Pinpoint the cell where the given text exists, returning its [X, Y] midpoint coordinate. 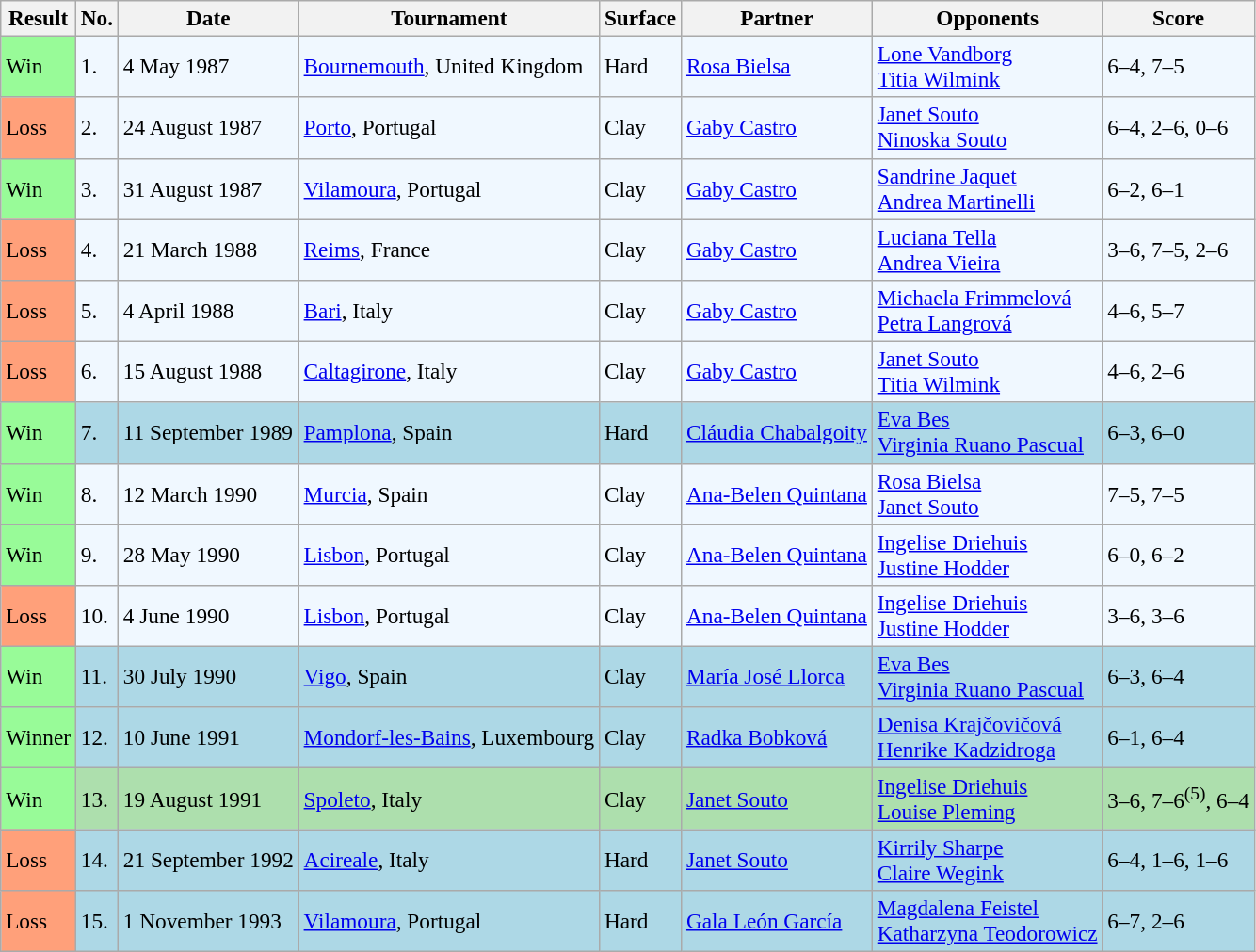
19 August 1991 [208, 799]
Lone Vandborg Titia Wilmink [987, 66]
Rosa Bielsa Janet Souto [987, 493]
21 September 1992 [208, 859]
9. [96, 554]
Partner [778, 18]
Cláudia Chabalgoity [778, 433]
10 June 1991 [208, 738]
Murcia, Spain [448, 493]
6–4, 7–5 [1179, 66]
31 August 1987 [208, 188]
Radka Bobková [778, 738]
María José Llorca [778, 676]
Surface [640, 18]
3–6, 7–6(5), 6–4 [1179, 799]
15 August 1988 [208, 371]
Michaela Frimmelová Petra Langrová [987, 311]
6–1, 6–4 [1179, 738]
Janet Souto Ninoska Souto [987, 128]
4 June 1990 [208, 616]
6–7, 2–6 [1179, 921]
15. [96, 921]
Spoleto, Italy [448, 799]
6–3, 6–0 [1179, 433]
4. [96, 249]
Sandrine Jaquet Andrea Martinelli [987, 188]
24 August 1987 [208, 128]
12. [96, 738]
2. [96, 128]
6–4, 2–6, 0–6 [1179, 128]
4–6, 5–7 [1179, 311]
12 March 1990 [208, 493]
21 March 1988 [208, 249]
Luciana Tella Andrea Vieira [987, 249]
30 July 1990 [208, 676]
6–3, 6–4 [1179, 676]
Score [1179, 18]
Vigo, Spain [448, 676]
28 May 1990 [208, 554]
3–6, 3–6 [1179, 616]
7. [96, 433]
13. [96, 799]
Bari, Italy [448, 311]
11. [96, 676]
3–6, 7–5, 2–6 [1179, 249]
Tournament [448, 18]
Magdalena Feistel Katharzyna Teodorowicz [987, 921]
1. [96, 66]
3. [96, 188]
No. [96, 18]
Janet Souto Titia Wilmink [987, 371]
Reims, France [448, 249]
Caltagirone, Italy [448, 371]
Date [208, 18]
Denisa Krajčovičová Henrike Kadzidroga [987, 738]
Porto, Portugal [448, 128]
Rosa Bielsa [778, 66]
Bournemouth, United Kingdom [448, 66]
Result [39, 18]
10. [96, 616]
6–2, 6–1 [1179, 188]
6. [96, 371]
6–0, 6–2 [1179, 554]
4–6, 2–6 [1179, 371]
7–5, 7–5 [1179, 493]
Mondorf-les-Bains, Luxembourg [448, 738]
4 May 1987 [208, 66]
Kirrily Sharpe Claire Wegink [987, 859]
4 April 1988 [208, 311]
Gala León García [778, 921]
Winner [39, 738]
6–4, 1–6, 1–6 [1179, 859]
Opponents [987, 18]
8. [96, 493]
Ingelise Driehuis Louise Pleming [987, 799]
5. [96, 311]
11 September 1989 [208, 433]
Pamplona, Spain [448, 433]
14. [96, 859]
Acireale, Italy [448, 859]
1 November 1993 [208, 921]
